Detect which cell encompasses the target text, then output its [x, y] center coordinate. 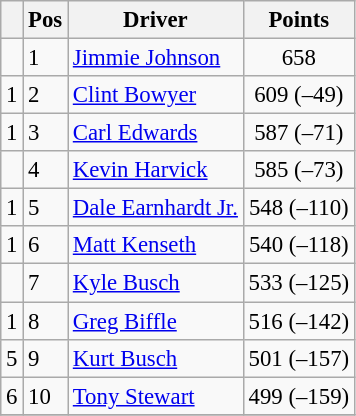
Carl Edwards [156, 133]
8 [46, 321]
540 (–118) [298, 245]
533 (–125) [298, 283]
Dale Earnhardt Jr. [156, 208]
Kurt Busch [156, 358]
501 (–157) [298, 358]
516 (–142) [298, 321]
Points [298, 20]
2 [46, 95]
Greg Biffle [156, 321]
587 (–71) [298, 133]
Kyle Busch [156, 283]
Jimmie Johnson [156, 58]
499 (–159) [298, 396]
609 (–49) [298, 95]
Kevin Harvick [156, 170]
585 (–73) [298, 170]
658 [298, 58]
9 [46, 358]
10 [46, 396]
7 [46, 283]
Clint Bowyer [156, 95]
3 [46, 133]
548 (–110) [298, 208]
Driver [156, 20]
Matt Kenseth [156, 245]
4 [46, 170]
Tony Stewart [156, 396]
Pos [46, 20]
